Determine the [x, y] coordinate at the center of the cell enclosing the given text.  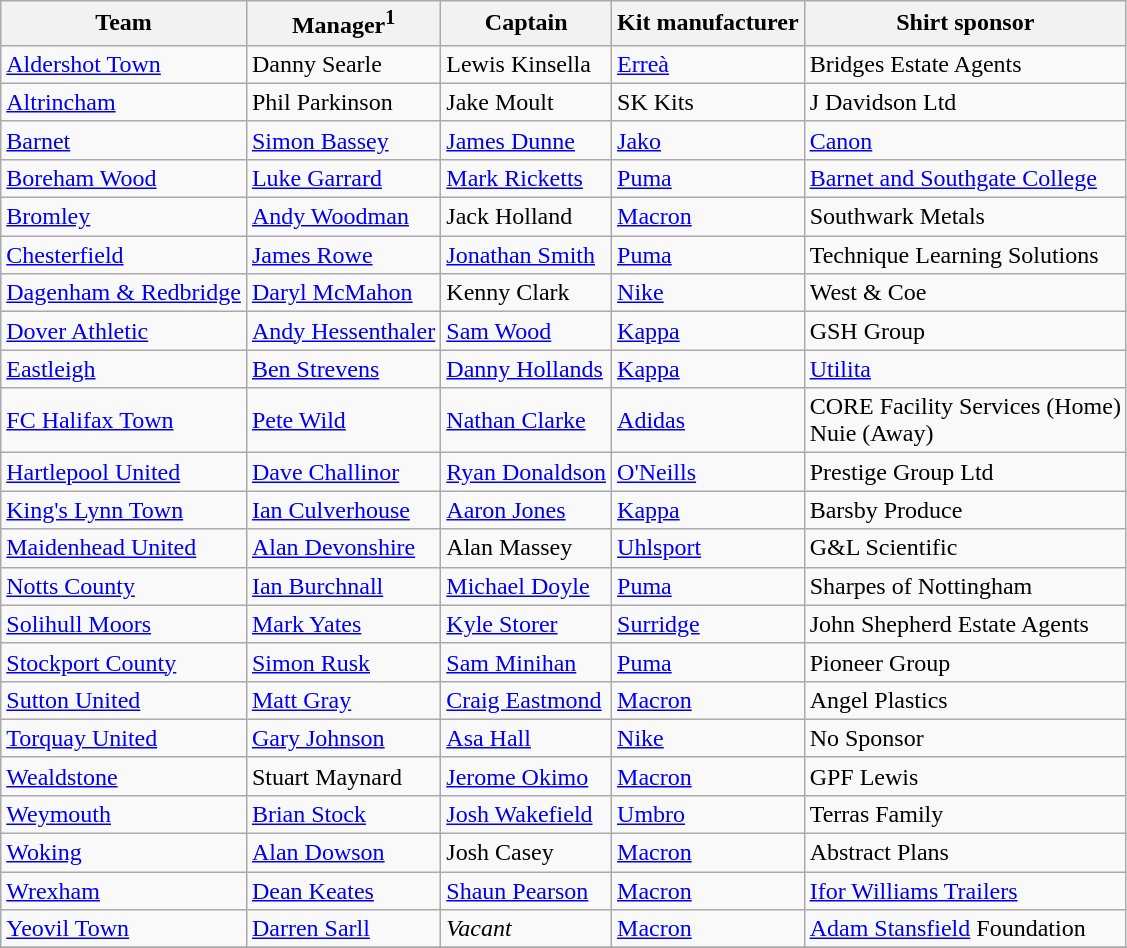
Barsby Produce [965, 510]
Alan Massey [526, 548]
Boreham Wood [124, 178]
Kit manufacturer [708, 24]
Aaron Jones [526, 510]
Mark Ricketts [526, 178]
Matt Gray [343, 700]
Michael Doyle [526, 586]
Surridge [708, 624]
No Sponsor [965, 738]
Phil Parkinson [343, 102]
Adam Stansfield Foundation [965, 929]
Danny Searle [343, 64]
Wrexham [124, 891]
Andy Hessenthaler [343, 331]
GPF Lewis [965, 776]
King's Lynn Town [124, 510]
Dave Challinor [343, 472]
O'Neills [708, 472]
Bridges Estate Agents [965, 64]
Prestige Group Ltd [965, 472]
Gary Johnson [343, 738]
Sutton United [124, 700]
Lewis Kinsella [526, 64]
Uhlsport [708, 548]
Shirt sponsor [965, 24]
GSH Group [965, 331]
Ian Burchnall [343, 586]
West & Coe [965, 293]
Terras Family [965, 814]
Jonathan Smith [526, 255]
James Dunne [526, 140]
Weymouth [124, 814]
Ian Culverhouse [343, 510]
CORE Facility Services (Home) Nuie (Away) [965, 420]
Team [124, 24]
Luke Garrard [343, 178]
Canon [965, 140]
Dagenham & Redbridge [124, 293]
Captain [526, 24]
Technique Learning Solutions [965, 255]
G&L Scientific [965, 548]
Solihull Moors [124, 624]
Erreà [708, 64]
Bromley [124, 217]
Nathan Clarke [526, 420]
Simon Bassey [343, 140]
Alan Devonshire [343, 548]
Barnet [124, 140]
Sam Wood [526, 331]
Eastleigh [124, 369]
FC Halifax Town [124, 420]
Stockport County [124, 662]
John Shepherd Estate Agents [965, 624]
Ben Strevens [343, 369]
Abstract Plans [965, 853]
Danny Hollands [526, 369]
Kenny Clark [526, 293]
Ifor Williams Trailers [965, 891]
James Rowe [343, 255]
Chesterfield [124, 255]
Sam Minihan [526, 662]
Yeovil Town [124, 929]
Woking [124, 853]
Barnet and Southgate College [965, 178]
Umbro [708, 814]
Daryl McMahon [343, 293]
Hartlepool United [124, 472]
Sharpes of Nottingham [965, 586]
Notts County [124, 586]
Angel Plastics [965, 700]
Asa Hall [526, 738]
Craig Eastmond [526, 700]
J Davidson Ltd [965, 102]
Altrincham [124, 102]
Aldershot Town [124, 64]
Utilita [965, 369]
Josh Wakefield [526, 814]
Southwark Metals [965, 217]
Andy Woodman [343, 217]
Pete Wild [343, 420]
Torquay United [124, 738]
Shaun Pearson [526, 891]
Vacant [526, 929]
Jako [708, 140]
Darren Sarll [343, 929]
Dean Keates [343, 891]
Ryan Donaldson [526, 472]
Adidas [708, 420]
Jack Holland [526, 217]
Dover Athletic [124, 331]
Wealdstone [124, 776]
Simon Rusk [343, 662]
SK Kits [708, 102]
Mark Yates [343, 624]
Pioneer Group [965, 662]
Jake Moult [526, 102]
Josh Casey [526, 853]
Alan Dowson [343, 853]
Manager1 [343, 24]
Maidenhead United [124, 548]
Brian Stock [343, 814]
Jerome Okimo [526, 776]
Stuart Maynard [343, 776]
Kyle Storer [526, 624]
